Search for the cell housing the specified text and yield its (x, y) center coordinate. 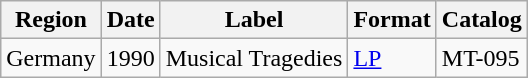
Format (392, 20)
LP (392, 58)
Catalog (482, 20)
Date (130, 20)
Musical Tragedies (254, 58)
Germany (51, 58)
Label (254, 20)
1990 (130, 58)
Region (51, 20)
MT-095 (482, 58)
